Search for the cell housing the specified text and yield its [X, Y] center coordinate. 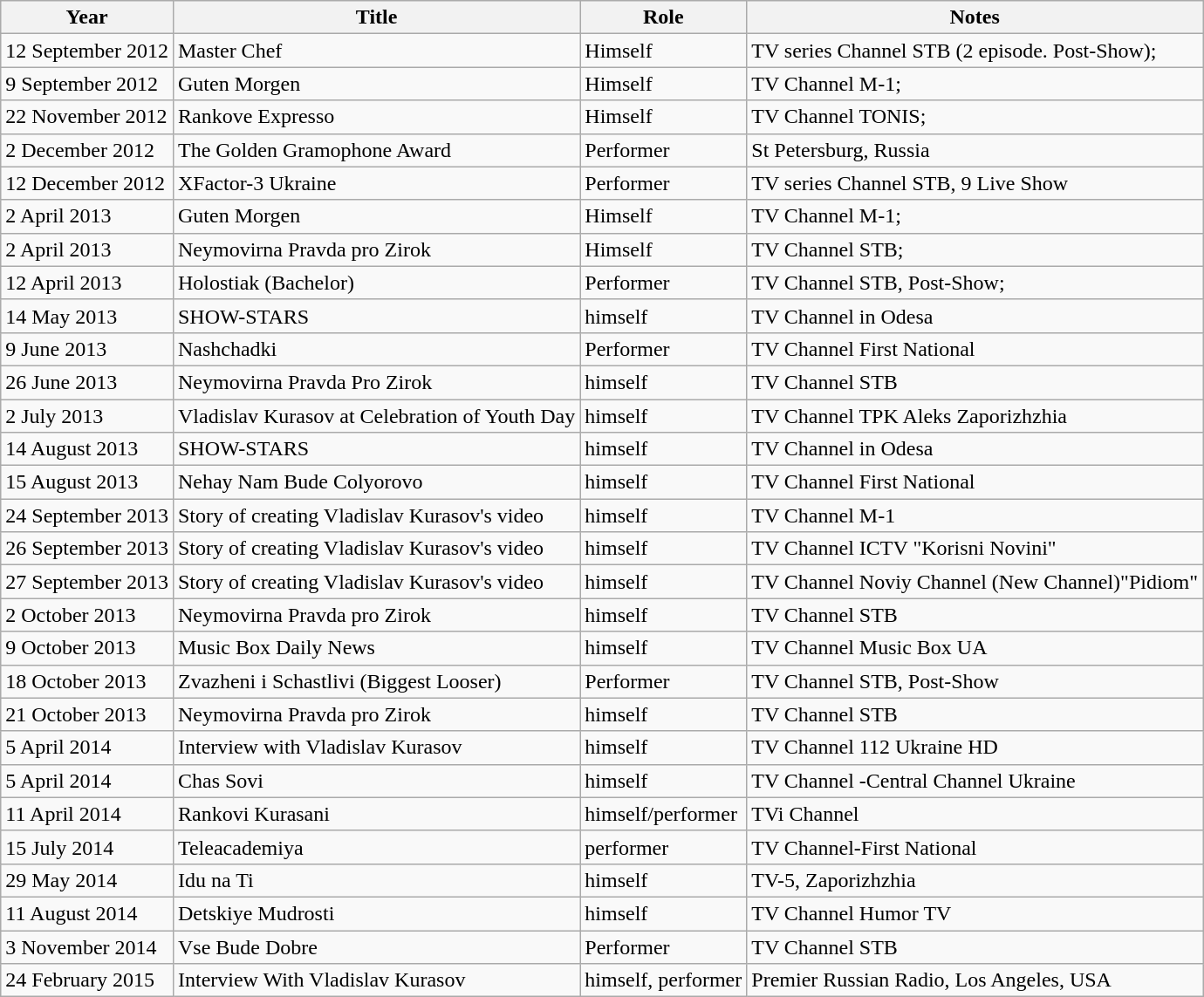
2 July 2013 [87, 416]
TV series Channel STB, 9 Live Show [975, 183]
2 October 2013 [87, 615]
22 November 2012 [87, 117]
9 June 2013 [87, 349]
18 October 2013 [87, 681]
TV Channel STB, Post-Show; [975, 283]
Interview With Vladislav Kurasov [376, 980]
TV Channel TONIS; [975, 117]
TV Channel Humor TV [975, 913]
XFactor-3 Ukraine [376, 183]
26 June 2013 [87, 382]
Notes [975, 17]
Title [376, 17]
TV Channel Noviy Channel (New Channel)"Pidiom" [975, 582]
Chas Sovi [376, 781]
Premier Russian Radio, Los Angeles, USA [975, 980]
himself, performer [663, 980]
11 August 2014 [87, 913]
Neymovirna Pravda Pro Zirok [376, 382]
TV Channel -Central Channel Ukraine [975, 781]
29 May 2014 [87, 880]
Music Box Daily News [376, 648]
14 May 2013 [87, 316]
26 September 2013 [87, 549]
12 December 2012 [87, 183]
9 October 2013 [87, 648]
21 October 2013 [87, 714]
himself/performer [663, 814]
Nehay Nam Bude Colyorovo [376, 482]
TV Channel ICTV "Korisni Novini" [975, 549]
Teleacademiya [376, 847]
Interview with Vladislav Kurasov [376, 748]
15 July 2014 [87, 847]
TV Channel STB, Post-Show [975, 681]
2 December 2012 [87, 150]
12 April 2013 [87, 283]
Vse Bude Dobre [376, 946]
TV Channel TPK Aleks Zaporizhzhia [975, 416]
Detskiye Mudrosti [376, 913]
TV Channel-First National [975, 847]
3 November 2014 [87, 946]
The Golden Gramophone Award [376, 150]
24 September 2013 [87, 516]
Year [87, 17]
Rankove Expresso [376, 117]
TV series Channel STB (2 episode. Post-Show); [975, 51]
27 September 2013 [87, 582]
9 September 2012 [87, 84]
TV-5, Zaporizhzhia [975, 880]
performer [663, 847]
TV Channel STB; [975, 249]
15 August 2013 [87, 482]
Master Chef [376, 51]
Holostiak (Bachelor) [376, 283]
Rankovi Kurasani [376, 814]
14 August 2013 [87, 449]
TV Channel Music Box UA [975, 648]
Vladislav Kurasov at Celebration of Youth Day [376, 416]
TVi Channel [975, 814]
12 September 2012 [87, 51]
Zvazheni i Schastlivi (Biggest Looser) [376, 681]
Idu na Ti [376, 880]
Nashchadki [376, 349]
St Petersburg, Russia [975, 150]
24 February 2015 [87, 980]
Role [663, 17]
TV Channel 112 Ukraine HD [975, 748]
11 April 2014 [87, 814]
TV Channel M-1 [975, 516]
